Output the [X, Y] coordinate of the center of the cell containing the given text.  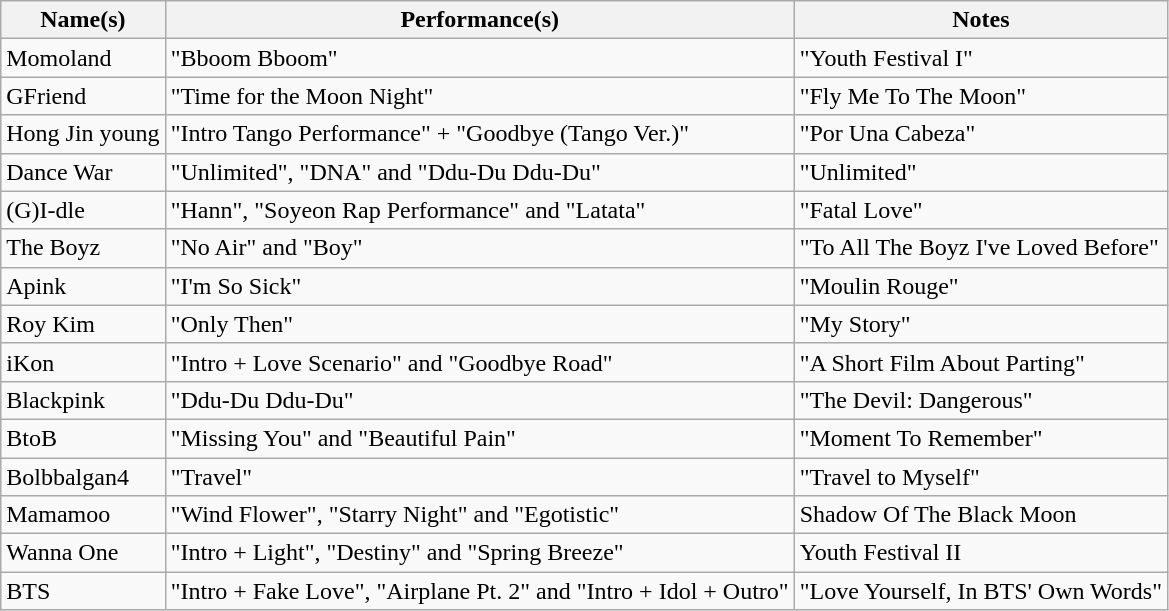
"Hann", "Soyeon Rap Performance" and "Latata" [480, 210]
"Fly Me To The Moon" [980, 96]
"No Air" and "Boy" [480, 248]
"Unlimited", "DNA" and "Ddu-Du Ddu-Du" [480, 172]
iKon [83, 362]
Blackpink [83, 400]
"Moment To Remember" [980, 438]
"Ddu-Du Ddu-Du" [480, 400]
"The Devil: Dangerous" [980, 400]
Performance(s) [480, 20]
"Moulin Rouge" [980, 286]
Hong Jin young [83, 134]
(G)I-dle [83, 210]
"Time for the Moon Night" [480, 96]
"I'm So Sick" [480, 286]
"Intro + Love Scenario" and "Goodbye Road" [480, 362]
Shadow Of The Black Moon [980, 515]
"My Story" [980, 324]
Dance War [83, 172]
Wanna One [83, 553]
"Intro + Light", "Destiny" and "Spring Breeze" [480, 553]
Notes [980, 20]
"Intro Tango Performance" + "Goodbye (Tango Ver.)" [480, 134]
Youth Festival II [980, 553]
The Boyz [83, 248]
Apink [83, 286]
"Love Yourself, In BTS' Own Words" [980, 591]
GFriend [83, 96]
"Unlimited" [980, 172]
"Travel to Myself" [980, 477]
Name(s) [83, 20]
Mamamoo [83, 515]
BTS [83, 591]
"Travel" [480, 477]
"To All The Boyz I've Loved Before" [980, 248]
"Intro + Fake Love", "Airplane Pt. 2" and "Intro + Idol + Outro" [480, 591]
"Only Then" [480, 324]
"Wind Flower", "Starry Night" and "Egotistic" [480, 515]
"Youth Festival I" [980, 58]
"Missing You" and "Beautiful Pain" [480, 438]
"Por Una Cabeza" [980, 134]
"Bboom Bboom" [480, 58]
"Fatal Love" [980, 210]
Momoland [83, 58]
Bolbbalgan4 [83, 477]
BtoB [83, 438]
Roy Kim [83, 324]
"A Short Film About Parting" [980, 362]
